From the cell containing the given text, extract its center point as [x, y] coordinate. 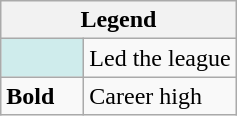
Career high [160, 96]
Bold [42, 96]
Legend [118, 20]
Led the league [160, 58]
